Return the (X, Y) coordinate for the center point of the cell that contains the specified text.  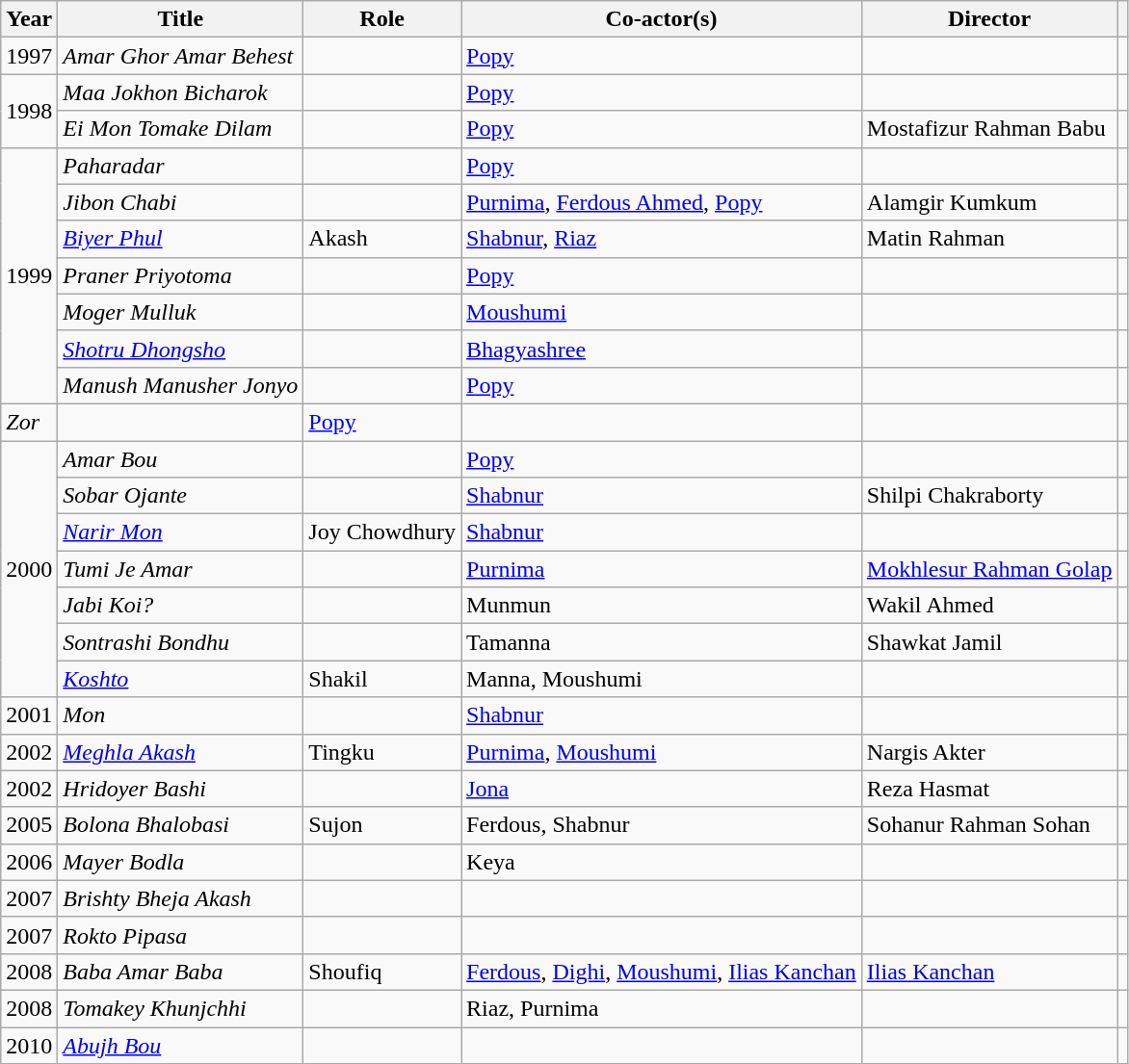
Moushumi (662, 312)
Abujh Bou (181, 1045)
Mon (181, 715)
Brishty Bheja Akash (181, 898)
2000 (29, 569)
2006 (29, 862)
Zor (29, 422)
Shakil (382, 679)
Shilpi Chakraborty (989, 496)
Shotru Dhongsho (181, 349)
Hridoyer Bashi (181, 789)
Moger Mulluk (181, 312)
2010 (29, 1045)
Rokto Pipasa (181, 935)
Ilias Kanchan (989, 972)
Meghla Akash (181, 752)
Year (29, 19)
Ei Mon Tomake Dilam (181, 129)
Akash (382, 239)
Role (382, 19)
Bolona Bhalobasi (181, 825)
Paharadar (181, 166)
Purnima, Moushumi (662, 752)
Bhagyashree (662, 349)
Ferdous, Dighi, Moushumi, Ilias Kanchan (662, 972)
Biyer Phul (181, 239)
Title (181, 19)
1999 (29, 275)
Riaz, Purnima (662, 1008)
2005 (29, 825)
Mayer Bodla (181, 862)
Tamanna (662, 642)
Mostafizur Rahman Babu (989, 129)
Praner Priyotoma (181, 275)
Manna, Moushumi (662, 679)
Manush Manusher Jonyo (181, 385)
Wakil Ahmed (989, 606)
Reza Hasmat (989, 789)
Shawkat Jamil (989, 642)
Amar Bou (181, 459)
Sujon (382, 825)
Munmun (662, 606)
Director (989, 19)
Koshto (181, 679)
Co-actor(s) (662, 19)
Jona (662, 789)
Nargis Akter (989, 752)
Tomakey Khunjchhi (181, 1008)
Jabi Koi? (181, 606)
Matin Rahman (989, 239)
Tingku (382, 752)
Joy Chowdhury (382, 532)
Amar Ghor Amar Behest (181, 56)
Maa Jokhon Bicharok (181, 92)
2001 (29, 715)
Keya (662, 862)
Shoufiq (382, 972)
Jibon Chabi (181, 202)
Mokhlesur Rahman Golap (989, 569)
Ferdous, Shabnur (662, 825)
Shabnur, Riaz (662, 239)
Purnima, Ferdous Ahmed, Popy (662, 202)
Baba Amar Baba (181, 972)
Tumi Je Amar (181, 569)
Sohanur Rahman Sohan (989, 825)
Sontrashi Bondhu (181, 642)
Alamgir Kumkum (989, 202)
1997 (29, 56)
1998 (29, 111)
Purnima (662, 569)
Sobar Ojante (181, 496)
Narir Mon (181, 532)
